Find where the given text appears and provide that cell's center as (X, Y) coordinate. 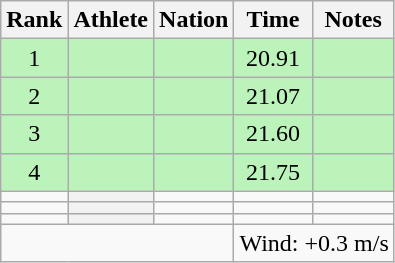
Time (273, 20)
20.91 (273, 58)
Wind: +0.3 m/s (314, 243)
21.60 (273, 134)
3 (34, 134)
Nation (194, 20)
Rank (34, 20)
21.07 (273, 96)
21.75 (273, 172)
Athlete (111, 20)
2 (34, 96)
Notes (353, 20)
4 (34, 172)
1 (34, 58)
